From the cell containing the given text, extract its center point as [X, Y] coordinate. 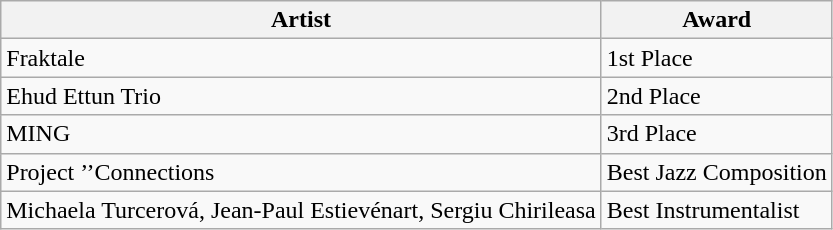
Ehud Ettun Trio [301, 96]
Best Jazz Composition [716, 172]
Artist [301, 20]
Award [716, 20]
Michaela Turcerová, Jean-Paul Estievénart, Sergiu Chirileasa [301, 210]
1st Place [716, 58]
Best Instrumentalist [716, 210]
Fraktale [301, 58]
3rd Place [716, 134]
MING [301, 134]
2nd Place [716, 96]
Project ’’Connections [301, 172]
